For the text-containing cell, return its midpoint in (X, Y) coordinate format. 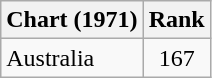
Chart (1971) (72, 20)
Rank (176, 20)
Australia (72, 58)
167 (176, 58)
